From the cell containing the given text, extract its center point as [x, y] coordinate. 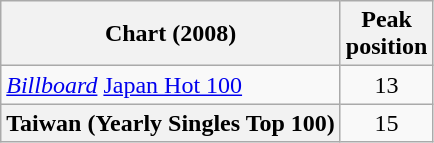
Chart (2008) [171, 34]
Billboard Japan Hot 100 [171, 85]
15 [386, 123]
Taiwan (Yearly Singles Top 100) [171, 123]
Peakposition [386, 34]
13 [386, 85]
